Pinpoint the cell where the given text exists, returning its (x, y) midpoint coordinate. 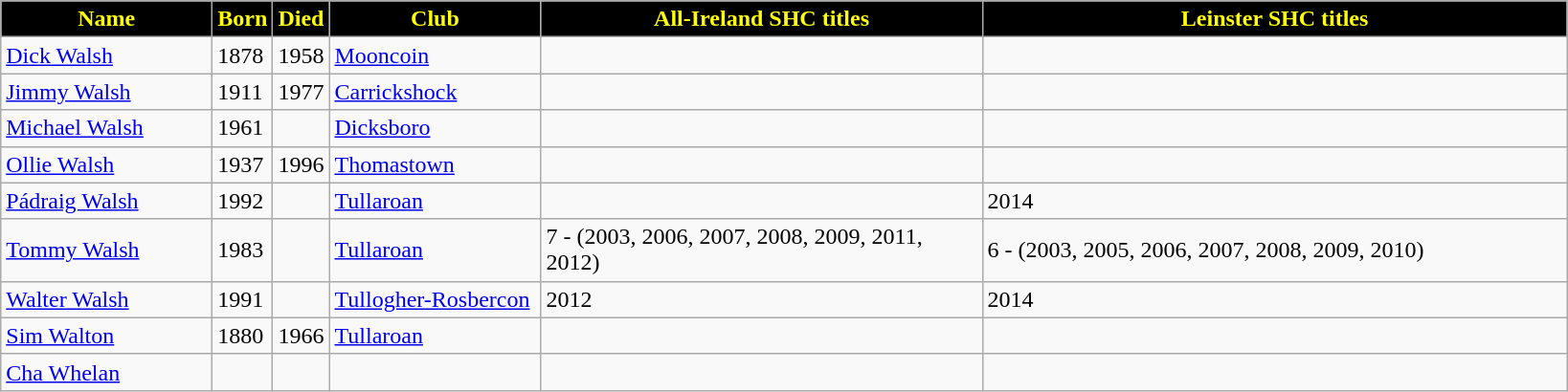
1977 (301, 92)
Club (435, 19)
Tullogher-Rosbercon (435, 299)
2012 (762, 299)
Dick Walsh (107, 55)
1966 (301, 336)
1880 (243, 336)
1991 (243, 299)
1937 (243, 164)
6 - (2003, 2005, 2006, 2007, 2008, 2009, 2010) (1275, 250)
Dicksboro (435, 128)
Cha Whelan (107, 372)
1983 (243, 250)
Mooncoin (435, 55)
1996 (301, 164)
Name (107, 19)
7 - (2003, 2006, 2007, 2008, 2009, 2011, 2012) (762, 250)
Michael Walsh (107, 128)
Sim Walton (107, 336)
Tommy Walsh (107, 250)
Pádraig Walsh (107, 201)
1878 (243, 55)
1992 (243, 201)
1911 (243, 92)
1958 (301, 55)
All-Ireland SHC titles (762, 19)
Died (301, 19)
Walter Walsh (107, 299)
Leinster SHC titles (1275, 19)
Carrickshock (435, 92)
1961 (243, 128)
Thomastown (435, 164)
Born (243, 19)
Jimmy Walsh (107, 92)
Ollie Walsh (107, 164)
